Locate the cell with the specified text and output its [x, y] center coordinate. 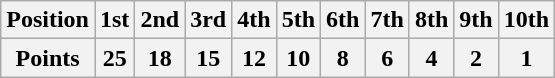
6 [387, 58]
Points [48, 58]
18 [160, 58]
10th [526, 20]
4 [431, 58]
4th [254, 20]
2 [476, 58]
2nd [160, 20]
5th [298, 20]
8 [343, 58]
8th [431, 20]
6th [343, 20]
7th [387, 20]
25 [114, 58]
1st [114, 20]
10 [298, 58]
9th [476, 20]
12 [254, 58]
1 [526, 58]
15 [208, 58]
3rd [208, 20]
Position [48, 20]
